Output the (X, Y) coordinate of the center of the cell containing the given text.  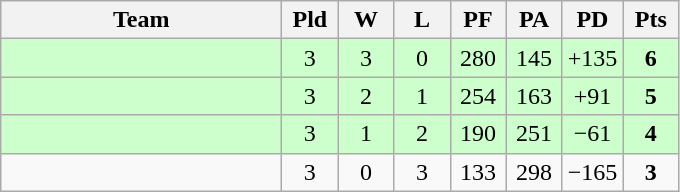
190 (478, 134)
PD (592, 20)
PA (534, 20)
L (422, 20)
6 (651, 58)
W (366, 20)
254 (478, 96)
298 (534, 172)
−61 (592, 134)
163 (534, 96)
251 (534, 134)
+135 (592, 58)
5 (651, 96)
PF (478, 20)
Team (142, 20)
+91 (592, 96)
−165 (592, 172)
Pts (651, 20)
145 (534, 58)
280 (478, 58)
133 (478, 172)
4 (651, 134)
Pld (310, 20)
